Identify which cell holds the provided text, then report its (x, y) central coordinate. 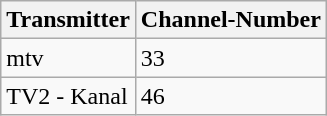
mtv (68, 58)
Channel-Number (230, 20)
TV2 - Kanal (68, 96)
33 (230, 58)
Transmitter (68, 20)
46 (230, 96)
